Scan for the cell matching the given text and deliver its (X, Y) coordinate at center. 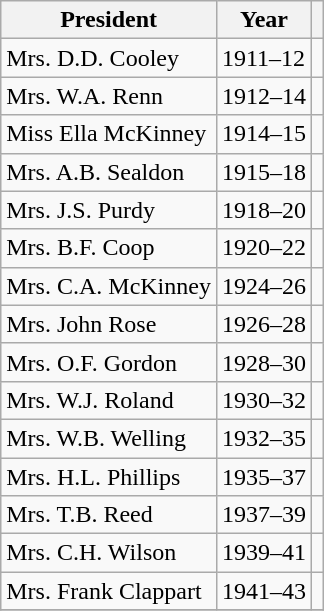
1926–28 (264, 324)
Mrs. C.H. Wilson (109, 553)
Mrs. Frank Clappart (109, 591)
1924–26 (264, 286)
1918–20 (264, 210)
1935–37 (264, 477)
1911–12 (264, 58)
President (109, 20)
Mrs. W.A. Renn (109, 96)
1932–35 (264, 438)
Mrs. John Rose (109, 324)
1930–32 (264, 400)
Mrs. T.B. Reed (109, 515)
Mrs. A.B. Sealdon (109, 172)
Mrs. W.B. Welling (109, 438)
Mrs. D.D. Cooley (109, 58)
1937–39 (264, 515)
Year (264, 20)
Mrs. H.L. Phillips (109, 477)
1928–30 (264, 362)
1920–22 (264, 248)
1941–43 (264, 591)
Mrs. O.F. Gordon (109, 362)
Mrs. W.J. Roland (109, 400)
1915–18 (264, 172)
Mrs. J.S. Purdy (109, 210)
1912–14 (264, 96)
Miss Ella McKinney (109, 134)
1939–41 (264, 553)
1914–15 (264, 134)
Mrs. C.A. McKinney (109, 286)
Mrs. B.F. Coop (109, 248)
